For the text-containing cell, return its midpoint in (x, y) coordinate format. 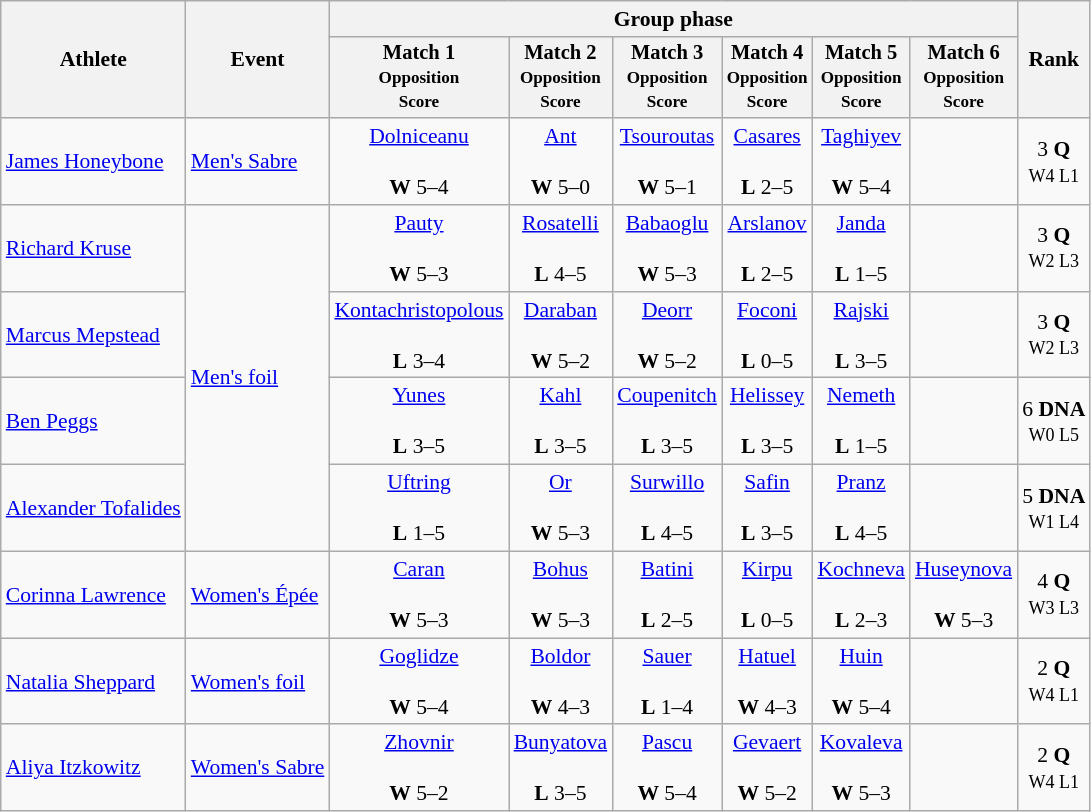
Goglidze W 5–4 (418, 682)
Tsouroutas W 5–1 (667, 162)
Women's Épée (258, 596)
Arslanov L 2–5 (767, 248)
Hatuel W 4–3 (767, 682)
Women's Sabre (258, 768)
Match 2Opposition Score (561, 78)
Natalia Sheppard (94, 682)
Men's Sabre (258, 162)
Safin L 3–5 (767, 508)
Huin W 5–4 (861, 682)
3 Q W4 L1 (1054, 162)
Aliya Itzkowitz (94, 768)
Pranz L 4–5 (861, 508)
Ben Peggs (94, 422)
Athlete (94, 60)
Match 6Opposition Score (964, 78)
Deorr W 5–2 (667, 336)
Marcus Mepstead (94, 336)
Rosatelli L 4–5 (561, 248)
Boldor W 4–3 (561, 682)
Match 3Opposition Score (667, 78)
James Honeybone (94, 162)
Or W 5–3 (561, 508)
Corinna Lawrence (94, 596)
Taghiyev W 5–4 (861, 162)
Babaoglu W 5–3 (667, 248)
Kontachristopolous L 3–4 (418, 336)
Kirpu L 0–5 (767, 596)
Helissey L 3–5 (767, 422)
Uftring L 1–5 (418, 508)
Rank (1054, 60)
6 DNA W0 L5 (1054, 422)
Batini L 2–5 (667, 596)
Yunes L 3–5 (418, 422)
Women's foil (258, 682)
Bunyatova L 3–5 (561, 768)
Kahl L 3–5 (561, 422)
Nemeth L 1–5 (861, 422)
5 DNA W1 L4 (1054, 508)
Ant W 5–0 (561, 162)
Dolniceanu W 5–4 (418, 162)
4 QW3 L3 (1054, 596)
Match 4Opposition Score (767, 78)
Foconi L 0–5 (767, 336)
Janda L 1–5 (861, 248)
Sauer L 1–4 (667, 682)
Alexander Tofalides (94, 508)
Gevaert W 5–2 (767, 768)
Match 1Opposition Score (418, 78)
Men's foil (258, 378)
Pauty W 5–3 (418, 248)
Zhovnir W 5–2 (418, 768)
Kochneva L 2–3 (861, 596)
Daraban W 5–2 (561, 336)
Pascu W 5–4 (667, 768)
Rajski L 3–5 (861, 336)
Group phase (673, 19)
Bohus W 5–3 (561, 596)
Richard Kruse (94, 248)
Surwillo L 4–5 (667, 508)
Casares L 2–5 (767, 162)
Coupenitch L 3–5 (667, 422)
Huseynova W 5–3 (964, 596)
Event (258, 60)
Kovaleva W 5–3 (861, 768)
Match 5Opposition Score (861, 78)
Caran W 5–3 (418, 596)
